For the text-containing cell, return its midpoint in (x, y) coordinate format. 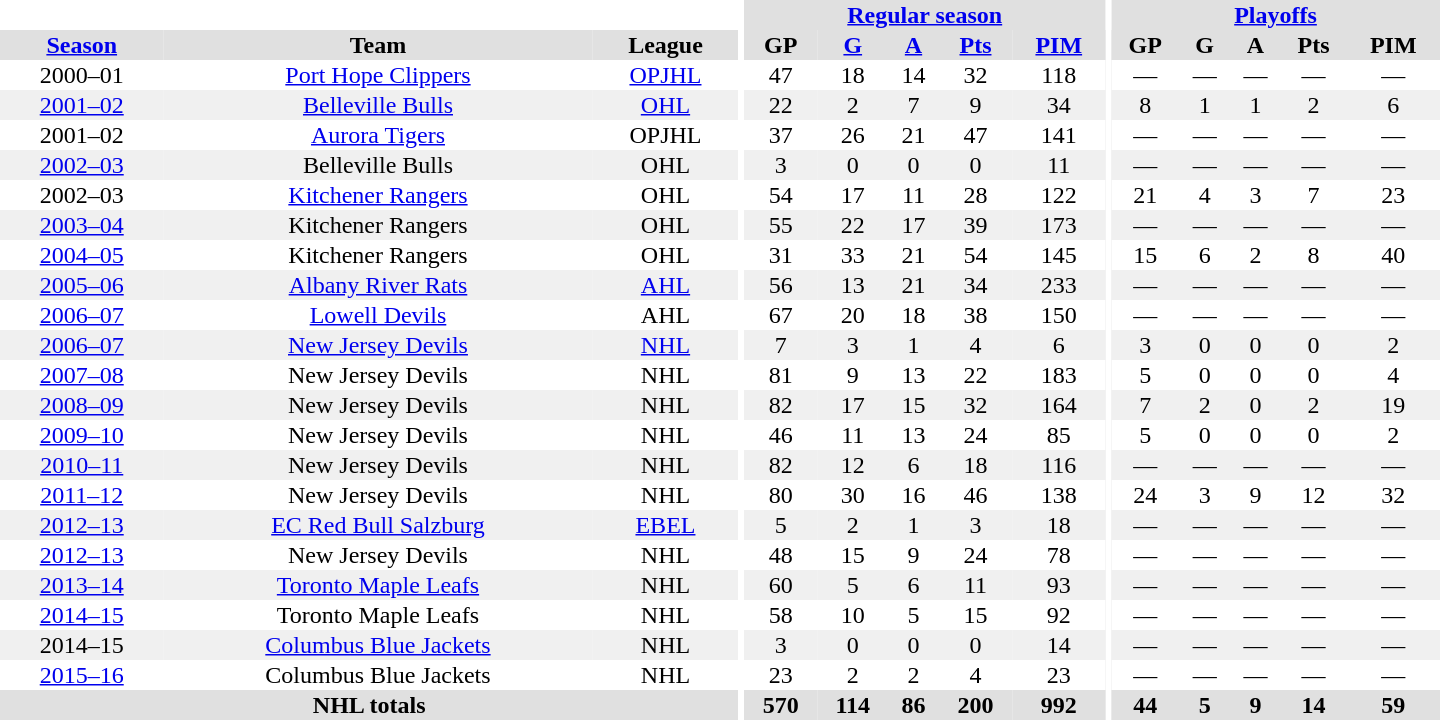
200 (976, 705)
59 (1393, 705)
570 (780, 705)
173 (1058, 225)
31 (780, 255)
233 (1058, 285)
58 (780, 615)
26 (852, 135)
86 (914, 705)
2015–16 (82, 675)
81 (780, 375)
Aurora Tigers (378, 135)
39 (976, 225)
2000–01 (82, 75)
2013–14 (82, 585)
10 (852, 615)
2011–12 (82, 495)
16 (914, 495)
Lowell Devils (378, 315)
2003–04 (82, 225)
992 (1058, 705)
141 (1058, 135)
85 (1058, 435)
118 (1058, 75)
Regular season (924, 15)
93 (1058, 585)
138 (1058, 495)
183 (1058, 375)
164 (1058, 405)
Port Hope Clippers (378, 75)
38 (976, 315)
League (665, 45)
55 (780, 225)
67 (780, 315)
20 (852, 315)
48 (780, 555)
Team (378, 45)
37 (780, 135)
56 (780, 285)
40 (1393, 255)
NHL totals (369, 705)
122 (1058, 195)
EBEL (665, 525)
2008–09 (82, 405)
28 (976, 195)
2005–06 (82, 285)
EC Red Bull Salzburg (378, 525)
116 (1058, 465)
2007–08 (82, 375)
33 (852, 255)
19 (1393, 405)
Season (82, 45)
145 (1058, 255)
44 (1145, 705)
2004–05 (82, 255)
114 (852, 705)
80 (780, 495)
Albany River Rats (378, 285)
92 (1058, 615)
150 (1058, 315)
Playoffs (1276, 15)
2009–10 (82, 435)
2010–11 (82, 465)
30 (852, 495)
60 (780, 585)
78 (1058, 555)
